Output the [X, Y] coordinate of the center of the cell containing the given text.  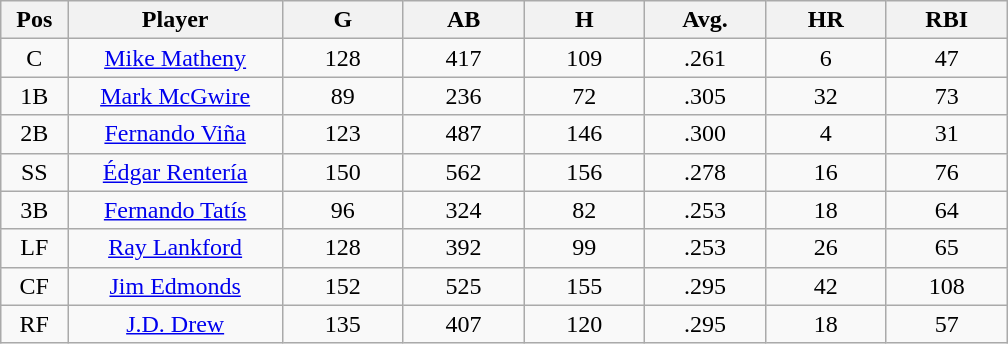
123 [342, 134]
CF [34, 286]
Pos [34, 20]
Fernando Tatís [176, 210]
AB [464, 20]
Fernando Viña [176, 134]
1B [34, 96]
76 [946, 172]
407 [464, 324]
.261 [706, 58]
99 [584, 248]
4 [826, 134]
96 [342, 210]
562 [464, 172]
RBI [946, 20]
Mark McGwire [176, 96]
487 [464, 134]
RF [34, 324]
120 [584, 324]
156 [584, 172]
73 [946, 96]
47 [946, 58]
HR [826, 20]
146 [584, 134]
2B [34, 134]
26 [826, 248]
525 [464, 286]
6 [826, 58]
236 [464, 96]
.278 [706, 172]
C [34, 58]
135 [342, 324]
G [342, 20]
Mike Matheny [176, 58]
65 [946, 248]
H [584, 20]
324 [464, 210]
57 [946, 324]
Édgar Rentería [176, 172]
Avg. [706, 20]
108 [946, 286]
Ray Lankford [176, 248]
Player [176, 20]
42 [826, 286]
3B [34, 210]
SS [34, 172]
150 [342, 172]
.305 [706, 96]
82 [584, 210]
89 [342, 96]
72 [584, 96]
32 [826, 96]
155 [584, 286]
64 [946, 210]
392 [464, 248]
J.D. Drew [176, 324]
LF [34, 248]
16 [826, 172]
31 [946, 134]
417 [464, 58]
109 [584, 58]
152 [342, 286]
.300 [706, 134]
Jim Edmonds [176, 286]
